Identify which cell holds the provided text, then report its (X, Y) central coordinate. 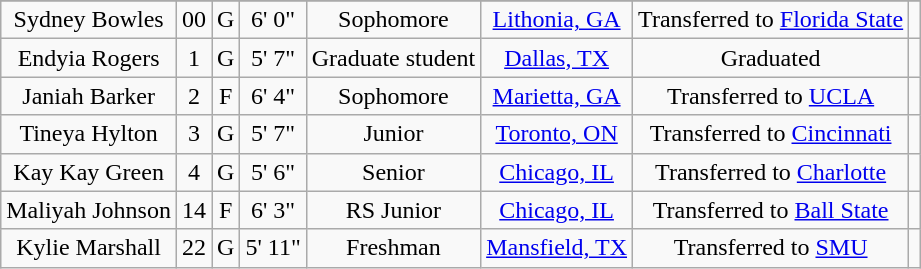
Transferred to SMU (771, 248)
Toronto, ON (557, 134)
1 (194, 58)
Marietta, GA (557, 96)
Kay Kay Green (89, 172)
22 (194, 248)
Janiah Barker (89, 96)
3 (194, 134)
Senior (393, 172)
6' 4" (273, 96)
Transferred to Florida State (771, 20)
00 (194, 20)
RS Junior (393, 210)
Graduated (771, 58)
6' 3" (273, 210)
5' 11" (273, 248)
Freshman (393, 248)
Junior (393, 134)
Endyia Rogers (89, 58)
14 (194, 210)
Transferred to UCLA (771, 96)
Transferred to Ball State (771, 210)
Transferred to Charlotte (771, 172)
6' 0" (273, 20)
2 (194, 96)
Dallas, TX (557, 58)
Mansfield, TX (557, 248)
Kylie Marshall (89, 248)
5' 6" (273, 172)
Sydney Bowles (89, 20)
Maliyah Johnson (89, 210)
4 (194, 172)
Tineya Hylton (89, 134)
Graduate student (393, 58)
Lithonia, GA (557, 20)
Transferred to Cincinnati (771, 134)
